Detect which cell encompasses the target text, then output its (X, Y) center coordinate. 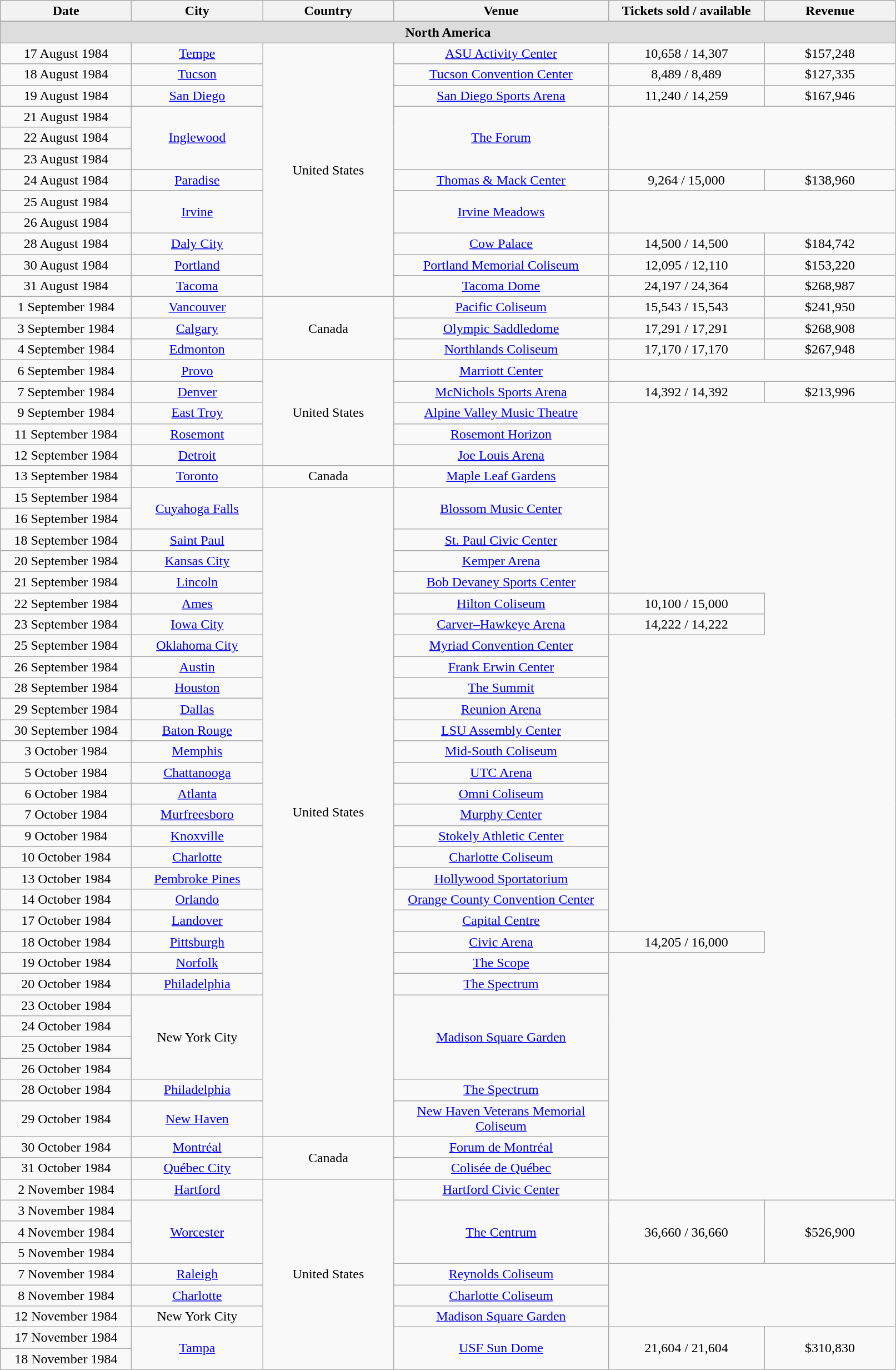
17 November 1984 (66, 1338)
Vancouver (197, 307)
22 August 1984 (66, 138)
Tampa (197, 1348)
29 September 1984 (66, 709)
13 October 1984 (66, 878)
Montréal (197, 1147)
6 October 1984 (66, 794)
Thomas & Mack Center (501, 180)
Murphy Center (501, 815)
28 August 1984 (66, 243)
Houston (197, 688)
21 August 1984 (66, 117)
Toronto (197, 476)
Orange County Convention Center (501, 899)
Inglewood (197, 138)
Daly City (197, 243)
LSU Assembly Center (501, 730)
3 September 1984 (66, 328)
Forum de Montréal (501, 1147)
Pacific Coliseum (501, 307)
4 November 1984 (66, 1232)
Alpine Valley Music Theatre (501, 413)
Tickets sold / available (687, 11)
23 October 1984 (66, 1005)
Bob Devaney Sports Center (501, 582)
UTC Arena (501, 773)
26 August 1984 (66, 222)
Pittsburgh (197, 942)
14 October 1984 (66, 899)
12 September 1984 (66, 455)
Dallas (197, 709)
18 August 1984 (66, 74)
7 October 1984 (66, 815)
The Scope (501, 963)
Austin (197, 667)
19 October 1984 (66, 963)
Revenue (830, 11)
25 September 1984 (66, 646)
14,500 / 14,500 (687, 243)
Tacoma (197, 286)
ASU Activity Center (501, 53)
$213,996 (830, 392)
17 August 1984 (66, 53)
31 August 1984 (66, 286)
The Forum (501, 138)
29 October 1984 (66, 1118)
North America (448, 32)
15,543 / 15,543 (687, 307)
The Centrum (501, 1232)
12 November 1984 (66, 1317)
6 September 1984 (66, 371)
Date (66, 11)
Kansas City (197, 561)
Rosemont Horizon (501, 434)
30 October 1984 (66, 1147)
Blossom Music Center (501, 508)
$267,948 (830, 350)
Myriad Convention Center (501, 646)
30 September 1984 (66, 730)
30 August 1984 (66, 265)
Venue (501, 11)
1 September 1984 (66, 307)
East Troy (197, 413)
4 September 1984 (66, 350)
12,095 / 12,110 (687, 265)
3 November 1984 (66, 1210)
Raleigh (197, 1274)
Detroit (197, 455)
Rosemont (197, 434)
Capital Centre (501, 920)
14,222 / 14,222 (687, 625)
$157,248 (830, 53)
McNichols Sports Arena (501, 392)
7 November 1984 (66, 1274)
$310,830 (830, 1348)
City (197, 11)
Denver (197, 392)
36,660 / 36,660 (687, 1232)
Cow Palace (501, 243)
Chattanooga (197, 773)
28 September 1984 (66, 688)
San Diego Sports Arena (501, 96)
14,392 / 14,392 (687, 392)
Hollywood Sportatorium (501, 878)
San Diego (197, 96)
2 November 1984 (66, 1189)
5 November 1984 (66, 1253)
23 August 1984 (66, 159)
Edmonton (197, 350)
Omni Coliseum (501, 794)
$138,960 (830, 180)
Murfreesboro (197, 815)
Reynolds Coliseum (501, 1274)
Hartford Civic Center (501, 1189)
24 October 1984 (66, 1027)
Atlanta (197, 794)
Knoxville (197, 836)
17 October 1984 (66, 920)
Cuyahoga Falls (197, 508)
Colisée de Québec (501, 1168)
Maple Leaf Gardens (501, 476)
18 October 1984 (66, 942)
Pembroke Pines (197, 878)
Worcester (197, 1232)
23 September 1984 (66, 625)
Orlando (197, 899)
Tacoma Dome (501, 286)
Lincoln (197, 582)
Saint Paul (197, 540)
14,205 / 16,000 (687, 942)
Landover (197, 920)
Tempe (197, 53)
Portland Memorial Coliseum (501, 265)
Paradise (197, 180)
11 September 1984 (66, 434)
13 September 1984 (66, 476)
24 August 1984 (66, 180)
St. Paul Civic Center (501, 540)
Tucson (197, 74)
20 October 1984 (66, 984)
10,100 / 15,000 (687, 603)
Provo (197, 371)
Iowa City (197, 625)
New Haven Veterans Memorial Coliseum (501, 1118)
Hilton Coliseum (501, 603)
Northlands Coliseum (501, 350)
Country (328, 11)
26 September 1984 (66, 667)
21,604 / 21,604 (687, 1348)
$167,946 (830, 96)
10 October 1984 (66, 857)
Norfolk (197, 963)
22 September 1984 (66, 603)
Portland (197, 265)
11,240 / 14,259 (687, 96)
Irvine (197, 212)
Oklahoma City (197, 646)
26 October 1984 (66, 1069)
17,170 / 17,170 (687, 350)
21 September 1984 (66, 582)
$268,987 (830, 286)
9 September 1984 (66, 413)
$153,220 (830, 265)
USF Sun Dome (501, 1348)
9 October 1984 (66, 836)
24,197 / 24,364 (687, 286)
25 August 1984 (66, 201)
28 October 1984 (66, 1090)
$268,908 (830, 328)
25 October 1984 (66, 1048)
8 November 1984 (66, 1296)
19 August 1984 (66, 96)
The Summit (501, 688)
Marriott Center (501, 371)
8,489 / 8,489 (687, 74)
15 September 1984 (66, 497)
Québec City (197, 1168)
$526,900 (830, 1232)
17,291 / 17,291 (687, 328)
Stokely Athletic Center (501, 836)
5 October 1984 (66, 773)
10,658 / 14,307 (687, 53)
18 November 1984 (66, 1359)
9,264 / 15,000 (687, 180)
18 September 1984 (66, 540)
Irvine Meadows (501, 212)
20 September 1984 (66, 561)
$127,335 (830, 74)
16 September 1984 (66, 519)
31 October 1984 (66, 1168)
3 October 1984 (66, 751)
Calgary (197, 328)
Baton Rouge (197, 730)
$184,742 (830, 243)
Memphis (197, 751)
Ames (197, 603)
Kemper Arena (501, 561)
7 September 1984 (66, 392)
Joe Louis Arena (501, 455)
$241,950 (830, 307)
New Haven (197, 1118)
Tucson Convention Center (501, 74)
Hartford (197, 1189)
Reunion Arena (501, 709)
Civic Arena (501, 942)
Mid-South Coliseum (501, 751)
Frank Erwin Center (501, 667)
Carver–Hawkeye Arena (501, 625)
Olympic Saddledome (501, 328)
